Detect which cell encompasses the target text, then output its (X, Y) center coordinate. 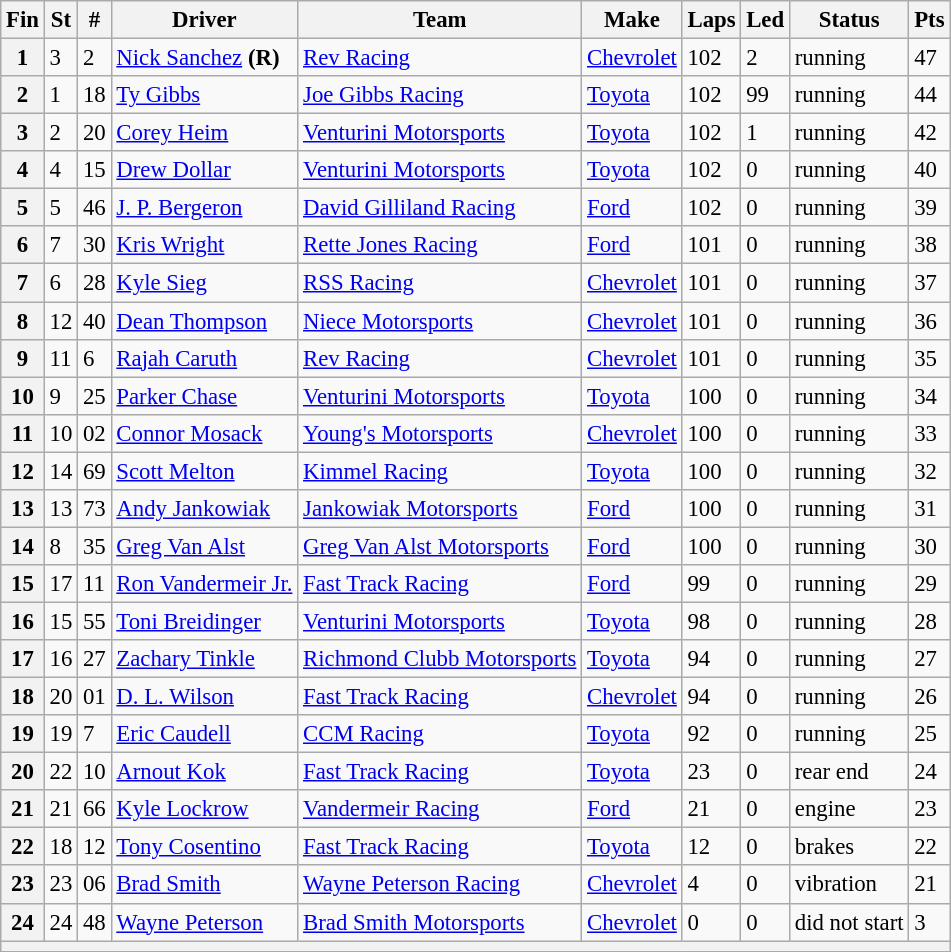
Brad Smith (204, 885)
47 (930, 58)
32 (930, 471)
33 (930, 433)
Ty Gibbs (204, 95)
Dean Thompson (204, 321)
Wayne Peterson Racing (440, 885)
66 (94, 809)
39 (930, 208)
J. P. Bergeron (204, 208)
Pts (930, 20)
D. L. Wilson (204, 697)
Kyle Lockrow (204, 809)
# (94, 20)
69 (94, 471)
Wayne Peterson (204, 922)
98 (712, 621)
Rajah Caruth (204, 358)
29 (930, 584)
Led (766, 20)
brakes (848, 847)
Toni Breidinger (204, 621)
Corey Heim (204, 133)
Kimmel Racing (440, 471)
06 (94, 885)
31 (930, 509)
Laps (712, 20)
engine (848, 809)
Kris Wright (204, 245)
Young's Motorsports (440, 433)
01 (94, 697)
46 (94, 208)
36 (930, 321)
Connor Mosack (204, 433)
48 (94, 922)
38 (930, 245)
Parker Chase (204, 396)
44 (930, 95)
Tony Cosentino (204, 847)
42 (930, 133)
Fin (23, 20)
Richmond Clubb Motorsports (440, 659)
Zachary Tinkle (204, 659)
92 (712, 734)
Eric Caudell (204, 734)
34 (930, 396)
Nick Sanchez (R) (204, 58)
55 (94, 621)
Ron Vandermeir Jr. (204, 584)
St (60, 20)
Make (632, 20)
CCM Racing (440, 734)
Rette Jones Racing (440, 245)
vibration (848, 885)
Drew Dollar (204, 170)
Greg Van Alst (204, 546)
Jankowiak Motorsports (440, 509)
Scott Melton (204, 471)
Greg Van Alst Motorsports (440, 546)
David Gilliland Racing (440, 208)
RSS Racing (440, 283)
Arnout Kok (204, 772)
Team (440, 20)
02 (94, 433)
Status (848, 20)
Kyle Sieg (204, 283)
Andy Jankowiak (204, 509)
did not start (848, 922)
73 (94, 509)
37 (930, 283)
rear end (848, 772)
Vandermeir Racing (440, 809)
26 (930, 697)
Niece Motorsports (440, 321)
Brad Smith Motorsports (440, 922)
Driver (204, 20)
Joe Gibbs Racing (440, 95)
